Capture the cell that displays the provided text and extract its [X, Y] central coordinate. 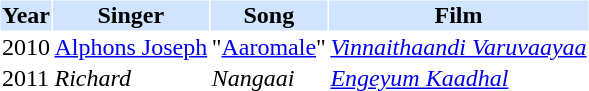
Alphons Joseph [131, 47]
Vinnaithaandi Varuvaayaa [458, 47]
Song [268, 15]
Film [458, 15]
"Aaromale" [268, 47]
Singer [131, 15]
Year [26, 15]
2010 [26, 47]
